Return [x, y] of the center of cell containing provided text 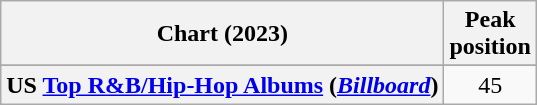
45 [490, 85]
Peakposition [490, 34]
Chart (2023) [222, 34]
US Top R&B/Hip-Hop Albums (Billboard) [222, 85]
